Identify which cell holds the provided text, then report its [X, Y] central coordinate. 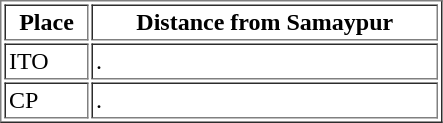
CP [46, 100]
ITO [46, 62]
Distance from Samaypur [265, 22]
Place [46, 22]
